Determine the (X, Y) coordinate at the center of the cell enclosing the given text.  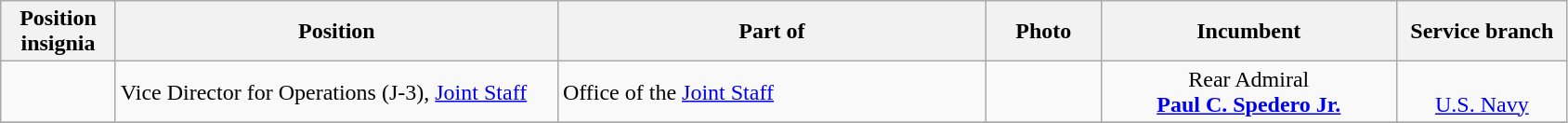
Position (336, 32)
U.S. Navy (1483, 91)
Service branch (1483, 32)
Incumbent (1248, 32)
Position insignia (59, 32)
Office of the Joint Staff (771, 91)
Vice Director for Operations (J-3), Joint Staff (336, 91)
Part of (771, 32)
Photo (1043, 32)
Rear AdmiralPaul C. Spedero Jr. (1248, 91)
